Determine the [X, Y] coordinate at the center of the cell enclosing the given text.  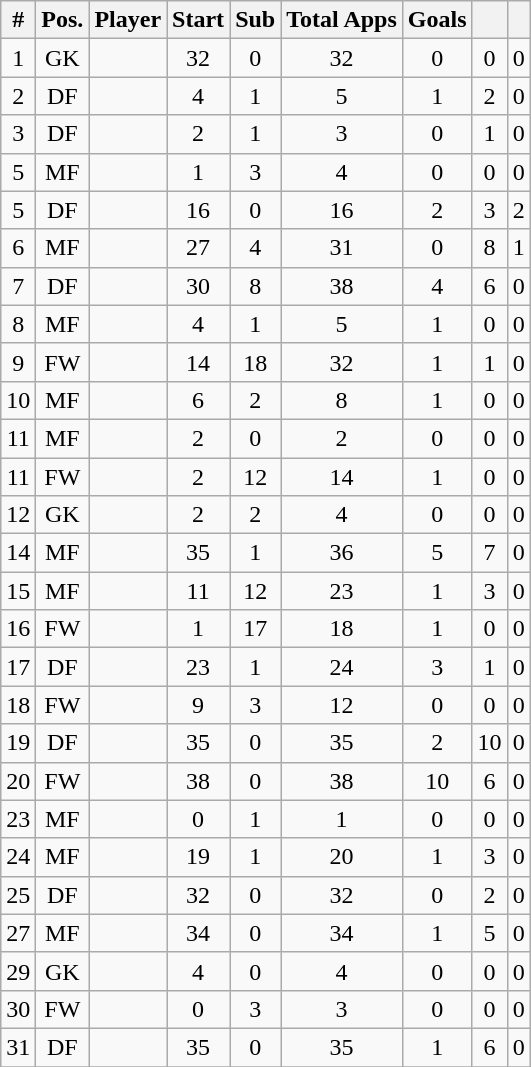
25 [18, 895]
Goals [437, 20]
# [18, 20]
15 [18, 591]
Player [128, 20]
Pos. [62, 20]
36 [342, 553]
Start [198, 20]
29 [18, 971]
Total Apps [342, 20]
Sub [256, 20]
